Identify which cell holds the provided text, then report its (X, Y) central coordinate. 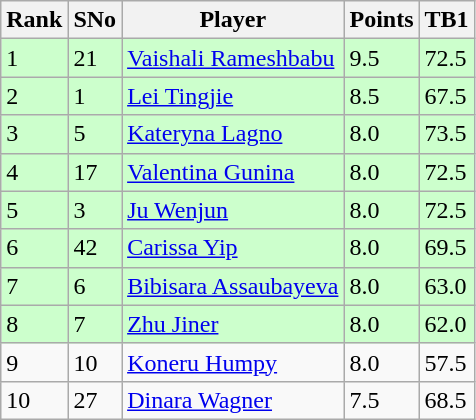
TB1 (446, 20)
Carissa Yip (233, 248)
73.5 (446, 134)
21 (95, 58)
Dinara Wagner (233, 400)
8.5 (382, 96)
68.5 (446, 400)
Koneru Humpy (233, 362)
27 (95, 400)
8 (34, 324)
Kateryna Lagno (233, 134)
Player (233, 20)
69.5 (446, 248)
Points (382, 20)
Ju Wenjun (233, 210)
Valentina Gunina (233, 172)
9 (34, 362)
2 (34, 96)
Vaishali Rameshbabu (233, 58)
67.5 (446, 96)
Zhu Jiner (233, 324)
42 (95, 248)
7.5 (382, 400)
17 (95, 172)
9.5 (382, 58)
4 (34, 172)
Rank (34, 20)
62.0 (446, 324)
Lei Tingjie (233, 96)
63.0 (446, 286)
SNo (95, 20)
57.5 (446, 362)
Bibisara Assaubayeva (233, 286)
